Locate the cell with the specified text and output its (x, y) center coordinate. 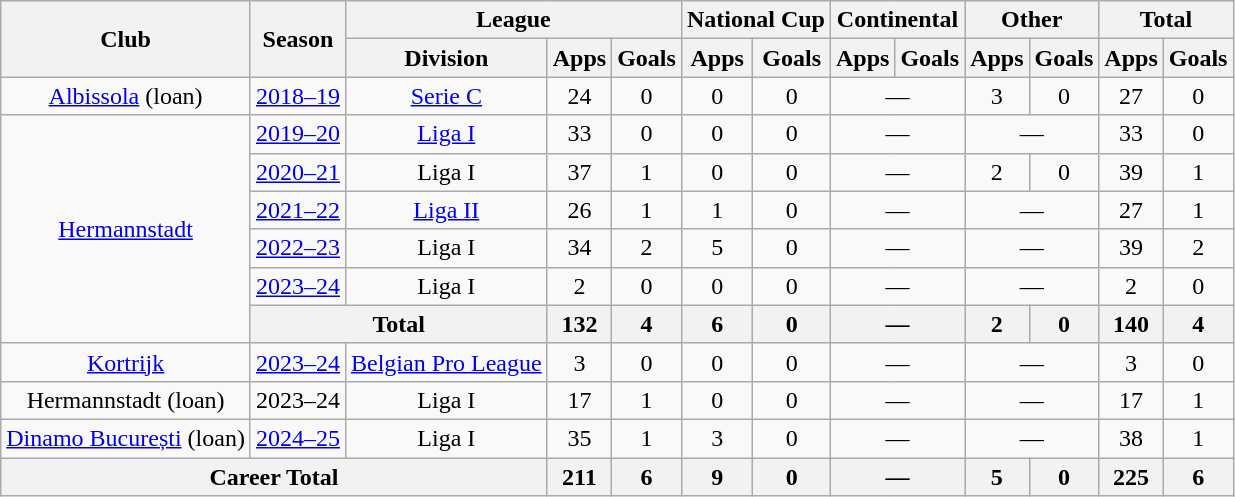
132 (579, 324)
2022–23 (298, 248)
Hermannstadt (loan) (126, 400)
Career Total (274, 477)
Division (446, 58)
26 (579, 210)
Hermannstadt (126, 229)
2020–21 (298, 172)
Season (298, 39)
35 (579, 438)
34 (579, 248)
Kortrijk (126, 362)
Dinamo București (loan) (126, 438)
211 (579, 477)
National Cup (756, 20)
Liga II (446, 210)
Albissola (loan) (126, 96)
2021–22 (298, 210)
9 (717, 477)
24 (579, 96)
140 (1131, 324)
Belgian Pro League (446, 362)
Continental (897, 20)
Club (126, 39)
37 (579, 172)
Other (1032, 20)
2024–25 (298, 438)
38 (1131, 438)
League (513, 20)
2018–19 (298, 96)
225 (1131, 477)
2019–20 (298, 134)
Serie C (446, 96)
